Detect which cell encompasses the target text, then output its (X, Y) center coordinate. 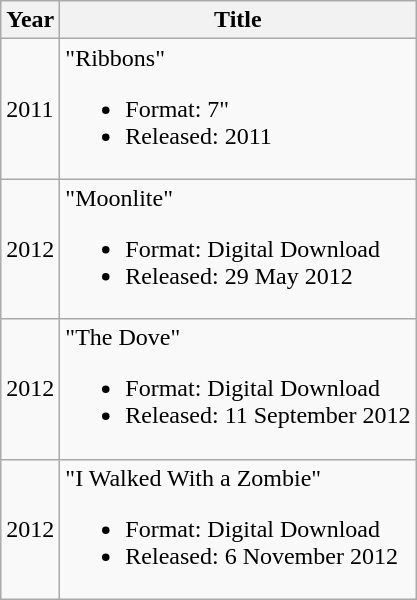
"Ribbons"Format: 7"Released: 2011 (238, 109)
Year (30, 20)
Title (238, 20)
"The Dove"Format: Digital DownloadReleased: 11 September 2012 (238, 389)
2011 (30, 109)
"I Walked With a Zombie"Format: Digital DownloadReleased: 6 November 2012 (238, 529)
"Moonlite"Format: Digital DownloadReleased: 29 May 2012 (238, 249)
